Scan for the cell matching the given text and deliver its (x, y) coordinate at center. 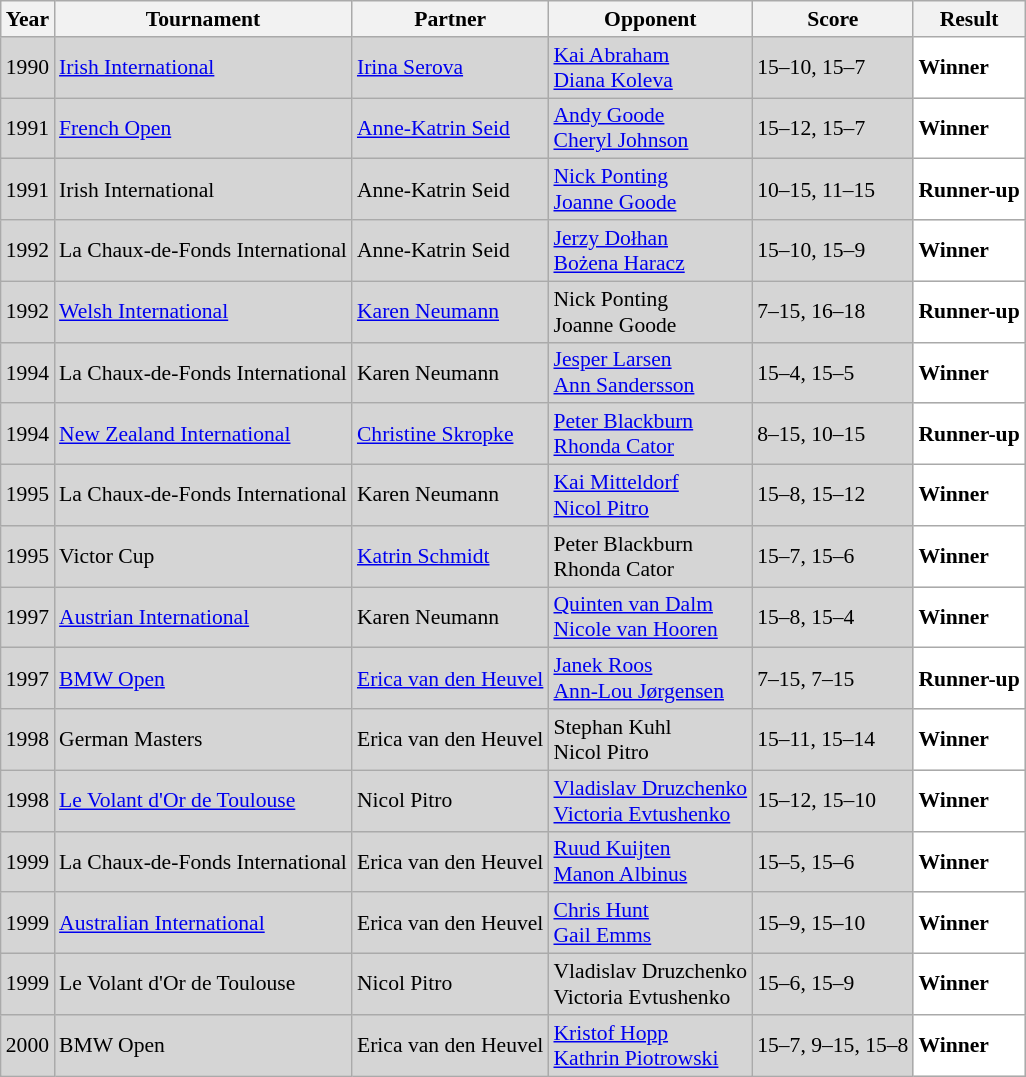
Kai Mitteldorf Nicol Pitro (650, 496)
15–12, 15–10 (832, 800)
Opponent (650, 19)
15–7, 9–15, 15–8 (832, 1046)
Welsh International (203, 312)
Victor Cup (203, 556)
Year (28, 19)
1990 (28, 68)
Tournament (203, 19)
Kristof Hopp Kathrin Piotrowski (650, 1046)
15–10, 15–9 (832, 250)
Christine Skropke (450, 434)
8–15, 10–15 (832, 434)
2000 (28, 1046)
French Open (203, 128)
15–12, 15–7 (832, 128)
Stephan Kuhl Nicol Pitro (650, 740)
German Masters (203, 740)
15–7, 15–6 (832, 556)
10–15, 11–15 (832, 190)
15–11, 15–14 (832, 740)
Jesper Larsen Ann Sandersson (650, 372)
15–9, 15–10 (832, 924)
7–15, 7–15 (832, 678)
New Zealand International (203, 434)
15–5, 15–6 (832, 862)
Jerzy Dołhan Bożena Haracz (650, 250)
15–10, 15–7 (832, 68)
Janek Roos Ann-Lou Jørgensen (650, 678)
Austrian International (203, 618)
Katrin Schmidt (450, 556)
Kai Abraham Diana Koleva (650, 68)
15–4, 15–5 (832, 372)
Irina Serova (450, 68)
15–8, 15–4 (832, 618)
Australian International (203, 924)
15–8, 15–12 (832, 496)
7–15, 16–18 (832, 312)
Ruud Kuijten Manon Albinus (650, 862)
Score (832, 19)
Andy Goode Cheryl Johnson (650, 128)
Chris Hunt Gail Emms (650, 924)
15–6, 15–9 (832, 984)
Quinten van Dalm Nicole van Hooren (650, 618)
Result (968, 19)
Partner (450, 19)
